Identify which cell holds the provided text, then report its (x, y) central coordinate. 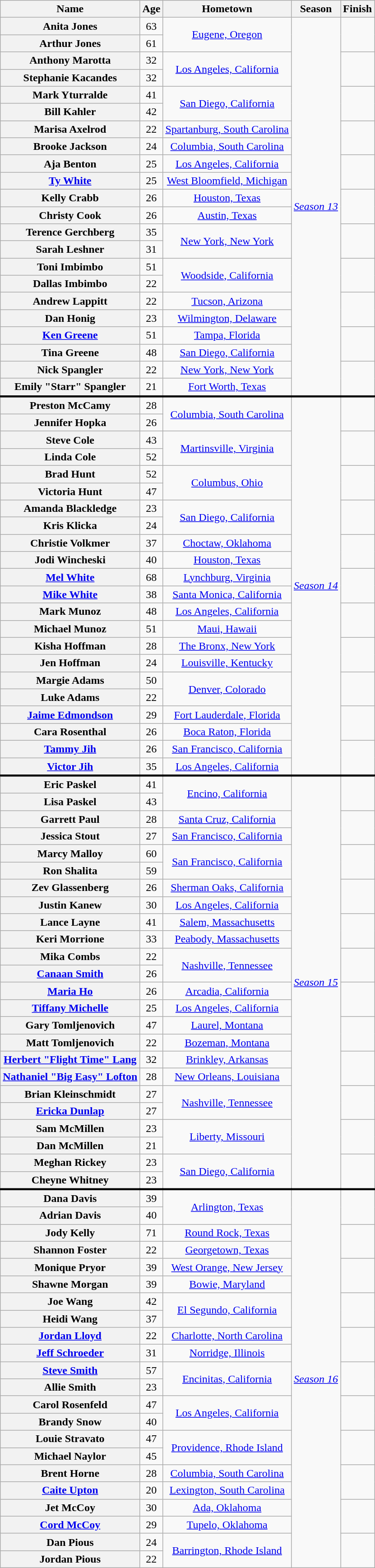
Columbus, Ohio (227, 482)
Ron Shalita (70, 871)
Victor Jih (70, 766)
Louisville, Kentucky (227, 663)
Heidi Wang (70, 1318)
Shannon Foster (70, 1250)
Lance Layne (70, 922)
El Segundo, California (227, 1310)
Caite Upton (70, 1490)
Georgetown, Texas (227, 1250)
New Orleans, Louisiana (227, 1077)
Monique Pryor (70, 1267)
61 (152, 43)
Charlotte, North Carolina (227, 1336)
Norridge, Illinois (227, 1353)
Gary Tomljenovich (70, 1025)
Season 13 (316, 207)
Bowie, Maryland (227, 1284)
Fort Lauderdale, Florida (227, 714)
Tiffany Michelle (70, 1008)
71 (152, 1233)
Name (70, 9)
68 (152, 577)
Jody Kelly (70, 1233)
Aja Benton (70, 163)
West Orange, New Jersey (227, 1267)
Ty White (70, 181)
Canaan Smith (70, 974)
57 (152, 1370)
Sam McMillen (70, 1128)
Barrington, Rhode Island (227, 1550)
Encinitas, California (227, 1379)
Sherman Oaks, California (227, 888)
Anita Jones (70, 26)
Jordan Pious (70, 1559)
Christy Cook (70, 215)
Mel White (70, 577)
Adrian Davis (70, 1215)
Steve Smith (70, 1370)
Boca Raton, Florida (227, 732)
Joe Wang (70, 1301)
Margie Adams (70, 680)
Luke Adams (70, 697)
Jen Hoffman (70, 663)
Santa Monica, California (227, 594)
Mark Yturralde (70, 95)
Toni Imbimbo (70, 267)
20 (152, 1490)
Arlington, Texas (227, 1207)
45 (152, 1456)
Season 14 (316, 586)
Liberty, Missouri (227, 1137)
Christie Volkmer (70, 543)
Lisa Paskel (70, 802)
Maui, Hawaii (227, 629)
Bozeman, Montana (227, 1042)
Jordan Lloyd (70, 1336)
Hometown (227, 9)
63 (152, 26)
60 (152, 854)
Kris Klicka (70, 526)
Dan Honig (70, 318)
Cara Rosenthal (70, 732)
Providence, Rhode Island (227, 1447)
Michael Munoz (70, 629)
Jaime Edmondson (70, 714)
59 (152, 871)
The Bronx, New York (227, 646)
Keri Morrione (70, 939)
Jet McCoy (70, 1508)
Bill Kahler (70, 112)
38 (152, 594)
Lexington, South Carolina (227, 1490)
Laurel, Montana (227, 1025)
Season 16 (316, 1378)
Woodside, California (227, 275)
Justin Kanew (70, 905)
Steve Cole (70, 440)
Arcadia, California (227, 991)
Dana Davis (70, 1198)
Terence Gerchberg (70, 232)
Allie Smith (70, 1387)
Brandy Snow (70, 1422)
Ericka Dunlap (70, 1111)
Round Rock, Texas (227, 1233)
Nathaniel "Big Easy" Lofton (70, 1077)
Wilmington, Delaware (227, 318)
Marisa Axelrod (70, 129)
Garrett Paul (70, 819)
Kelly Crabb (70, 198)
Brad Hunt (70, 474)
Mike White (70, 594)
Ken Greene (70, 335)
Tupelo, Oklahoma (227, 1525)
Brooke Jackson (70, 146)
Sarah Leshner (70, 250)
50 (152, 680)
Cord McCoy (70, 1525)
Linda Cole (70, 457)
West Bloomfield, Michigan (227, 181)
Jennifer Hopka (70, 422)
Finish (357, 9)
Tampa, Florida (227, 335)
Herbert "Flight Time" Lang (70, 1060)
Season (316, 9)
Amanda Blackledge (70, 509)
Season 15 (316, 982)
Emily "Starr" Spangler (70, 387)
Michael Naylor (70, 1456)
Nick Spangler (70, 370)
Zev Glassenberg (70, 888)
Brent Horne (70, 1473)
Louie Stravato (70, 1439)
Jeff Schroeder (70, 1353)
Eugene, Oregon (227, 35)
Dan Pious (70, 1542)
Dallas Imbimbo (70, 284)
Choctaw, Oklahoma (227, 543)
Salem, Massachusetts (227, 922)
Cheyne Whitney (70, 1180)
Shawne Morgan (70, 1284)
Santa Cruz, California (227, 819)
Tucson, Arizona (227, 301)
Tina Greene (70, 353)
Encino, California (227, 793)
Mark Munoz (70, 612)
Kisha Hoffman (70, 646)
Fort Worth, Texas (227, 387)
Mika Combs (70, 956)
33 (152, 939)
Anthony Marotta (70, 60)
Jessica Stout (70, 836)
Denver, Colorado (227, 689)
Arthur Jones (70, 43)
Brian Kleinschmidt (70, 1094)
Meghan Rickey (70, 1163)
Dan McMillen (70, 1146)
Andrew Lappitt (70, 301)
Spartanburg, South Carolina (227, 129)
Martinsville, Virginia (227, 448)
Austin, Texas (227, 215)
Maria Ho (70, 991)
Age (152, 9)
Peabody, Massachusetts (227, 939)
Eric Paskel (70, 784)
Matt Tomljenovich (70, 1042)
Ada, Oklahoma (227, 1508)
Tammy Jih (70, 749)
Marcy Malloy (70, 854)
Brinkley, Arkansas (227, 1060)
Stephanie Kacandes (70, 78)
Carol Rosenfeld (70, 1405)
Lynchburg, Virginia (227, 577)
Preston McCamy (70, 405)
Victoria Hunt (70, 492)
Jodi Wincheski (70, 560)
